Find where the given text appears and provide that cell's center as [x, y] coordinate. 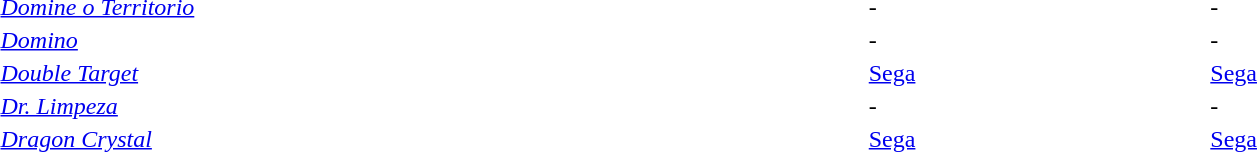
Sega [1036, 73]
